Find where the given text appears and provide that cell's center as [x, y] coordinate. 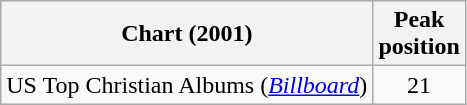
Chart (2001) [187, 34]
US Top Christian Albums (Billboard) [187, 85]
Peakposition [419, 34]
21 [419, 85]
